Search for the cell housing the specified text and yield its [x, y] center coordinate. 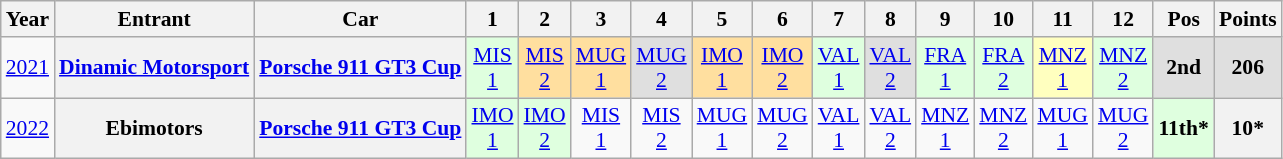
FRA2 [1003, 68]
2 [545, 19]
12 [1124, 19]
7 [839, 19]
2021 [28, 68]
Ebimotors [154, 128]
Pos [1184, 19]
206 [1248, 68]
11th* [1184, 128]
2nd [1184, 68]
10 [1003, 19]
Points [1248, 19]
8 [890, 19]
3 [602, 19]
2022 [28, 128]
5 [722, 19]
4 [662, 19]
Year [28, 19]
Dinamic Motorsport [154, 68]
9 [945, 19]
1 [492, 19]
10* [1248, 128]
6 [782, 19]
11 [1062, 19]
FRA 1 [945, 68]
Car [360, 19]
Entrant [154, 19]
